Determine the [x, y] coordinate at the center of the cell enclosing the given text.  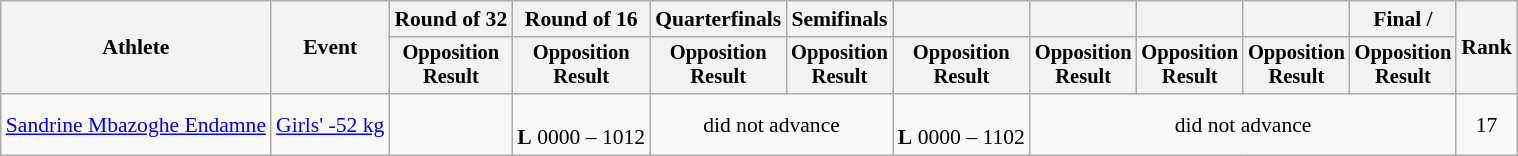
Girls' -52 kg [330, 124]
Round of 16 [581, 19]
L 0000 – 1012 [581, 124]
Athlete [136, 48]
Event [330, 48]
Sandrine Mbazoghe Endamne [136, 124]
Rank [1486, 48]
17 [1486, 124]
L 0000 – 1102 [962, 124]
Round of 32 [450, 19]
Final / [1404, 19]
Semifinals [840, 19]
Quarterfinals [718, 19]
